Detect which cell encompasses the target text, then output its [X, Y] center coordinate. 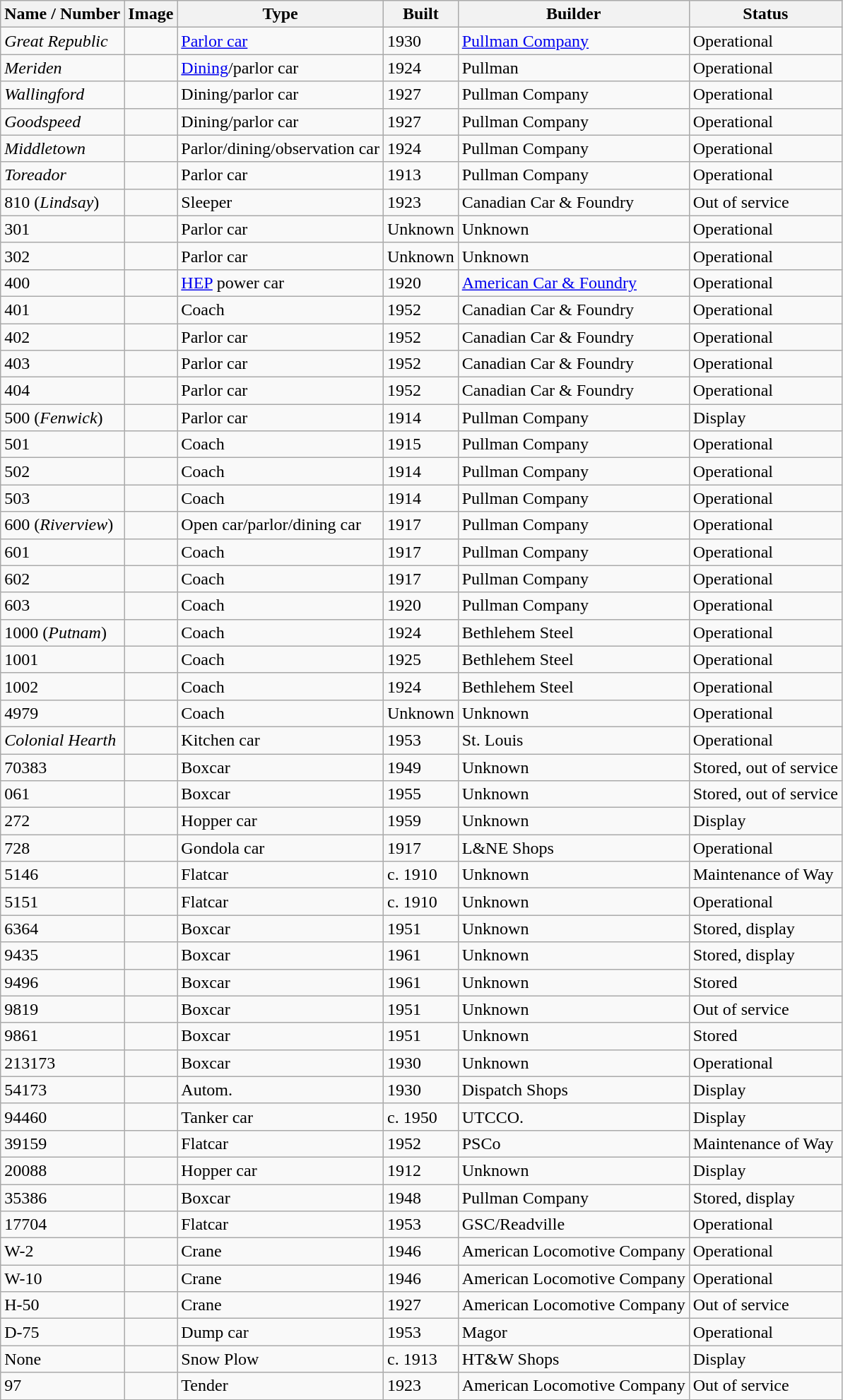
1913 [420, 175]
061 [62, 794]
1000 (Putnam) [62, 633]
1959 [420, 821]
GSC/Readville [574, 1225]
Meriden [62, 68]
Tender [281, 1386]
6364 [62, 929]
39159 [62, 1143]
17704 [62, 1225]
1948 [420, 1198]
9435 [62, 955]
600 (Riverview) [62, 525]
1912 [420, 1170]
PSCo [574, 1143]
Tanker car [281, 1117]
70383 [62, 767]
601 [62, 552]
Builder [574, 14]
302 [62, 256]
H-50 [62, 1305]
UTCCO. [574, 1117]
502 [62, 471]
Gondola car [281, 848]
272 [62, 821]
602 [62, 579]
Autom. [281, 1090]
810 (Lindsay) [62, 202]
404 [62, 391]
D-75 [62, 1332]
1955 [420, 794]
American Car & Foundry [574, 283]
35386 [62, 1198]
Pullman [574, 68]
503 [62, 498]
9496 [62, 982]
400 [62, 283]
9861 [62, 1036]
Colonial Hearth [62, 740]
728 [62, 848]
Parlor/dining/observation car [281, 148]
c. 1950 [420, 1117]
500 (Fenwick) [62, 418]
1915 [420, 445]
St. Louis [574, 740]
402 [62, 337]
Toreador [62, 175]
403 [62, 364]
Image [151, 14]
20088 [62, 1170]
501 [62, 445]
401 [62, 310]
HT&W Shops [574, 1359]
1002 [62, 686]
Snow Plow [281, 1359]
Middletown [62, 148]
Status [765, 14]
c. 1913 [420, 1359]
Magor [574, 1332]
213173 [62, 1063]
54173 [62, 1090]
Kitchen car [281, 740]
Wallingford [62, 95]
Dispatch Shops [574, 1090]
97 [62, 1386]
5146 [62, 875]
1949 [420, 767]
Open car/parlor/dining car [281, 525]
Great Republic [62, 41]
1925 [420, 659]
L&NE Shops [574, 848]
W-10 [62, 1278]
W-2 [62, 1252]
603 [62, 606]
4979 [62, 713]
301 [62, 229]
94460 [62, 1117]
Name / Number [62, 14]
Goodspeed [62, 122]
Dump car [281, 1332]
Type [281, 14]
None [62, 1359]
Sleeper [281, 202]
HEP power car [281, 283]
1001 [62, 659]
Built [420, 14]
5151 [62, 902]
9819 [62, 1009]
